Capture the cell that displays the provided text and extract its [x, y] central coordinate. 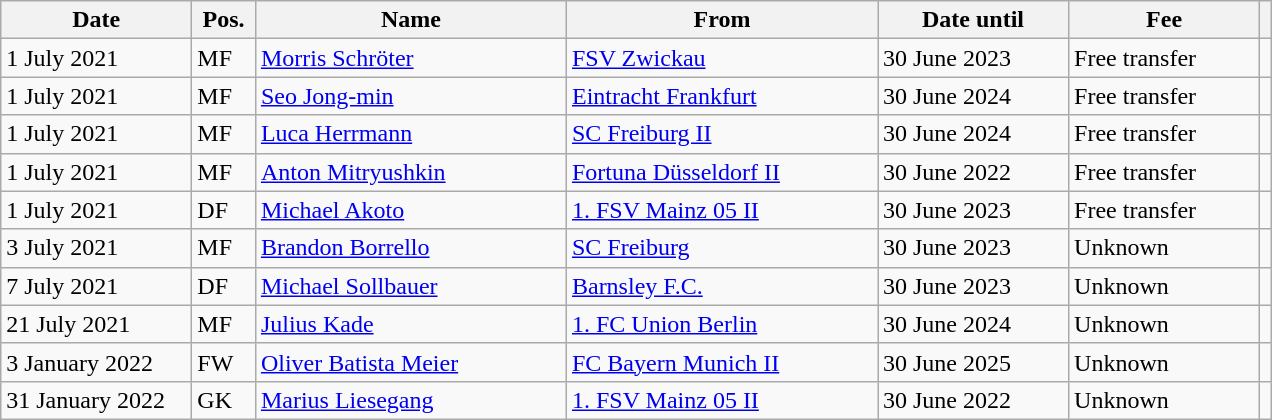
31 January 2022 [96, 400]
Date [96, 20]
Anton Mitryushkin [410, 172]
Barnsley F.C. [722, 286]
1. FC Union Berlin [722, 324]
From [722, 20]
Luca Herrmann [410, 134]
3 January 2022 [96, 362]
Pos. [224, 20]
30 June 2025 [974, 362]
Marius Liesegang [410, 400]
SC Freiburg [722, 248]
Julius Kade [410, 324]
7 July 2021 [96, 286]
Oliver Batista Meier [410, 362]
Michael Akoto [410, 210]
Eintracht Frankfurt [722, 96]
Seo Jong-min [410, 96]
FC Bayern Munich II [722, 362]
FW [224, 362]
FSV Zwickau [722, 58]
Date until [974, 20]
SC Freiburg II [722, 134]
Michael Sollbauer [410, 286]
GK [224, 400]
Fee [1164, 20]
Brandon Borrello [410, 248]
Name [410, 20]
21 July 2021 [96, 324]
Morris Schröter [410, 58]
Fortuna Düsseldorf II [722, 172]
3 July 2021 [96, 248]
